Pinpoint the cell where the given text exists, returning its (X, Y) midpoint coordinate. 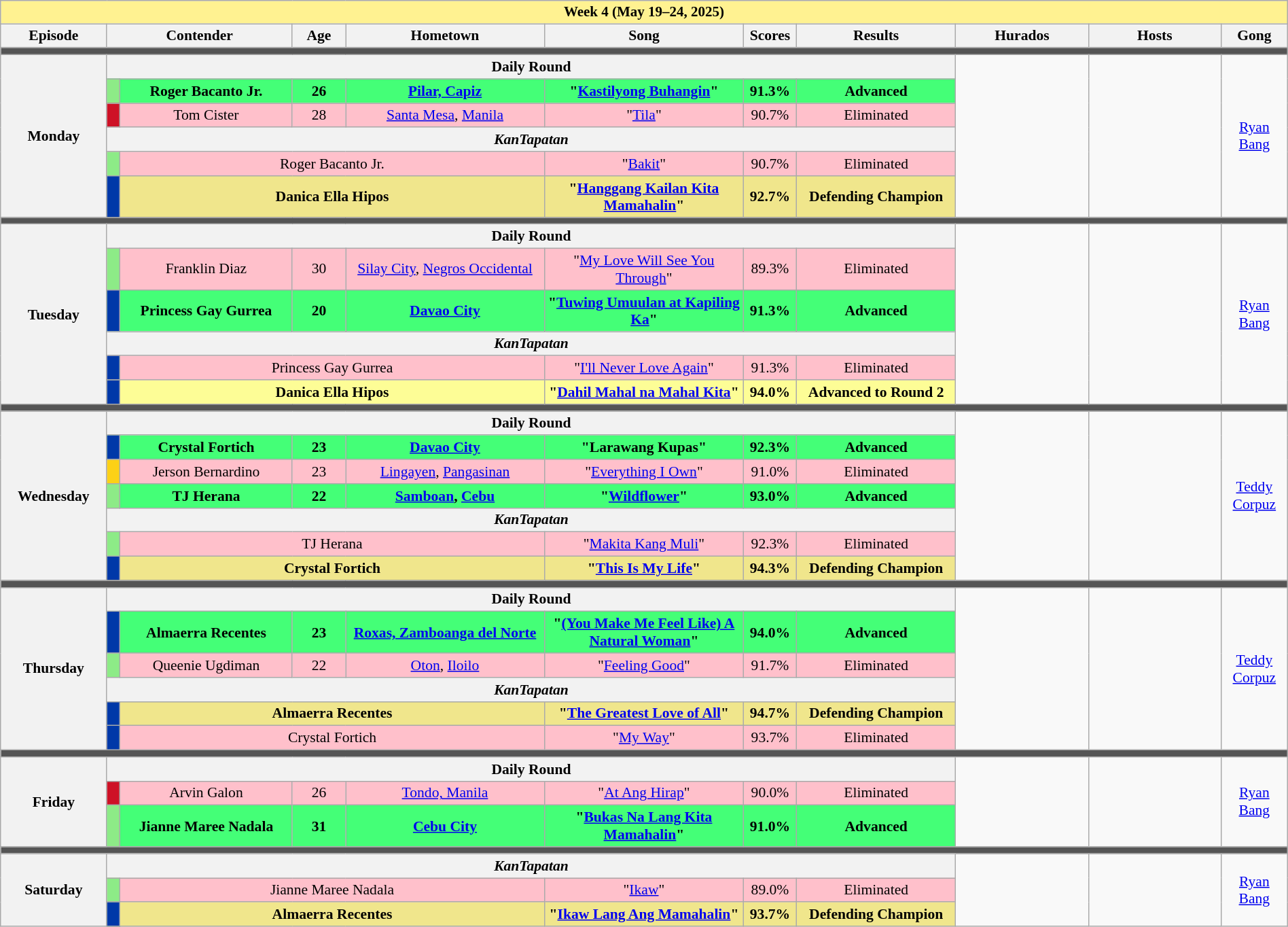
94.7% (770, 714)
Thursday (54, 669)
Wednesday (54, 496)
Jerson Bernardino (207, 472)
94.3% (770, 569)
Queenie Ugdiman (207, 665)
"This Is My Life" (644, 569)
Tom Cister (207, 116)
Hurados (1022, 36)
Advanced to Round 2 (876, 392)
Hosts (1155, 36)
30 (319, 269)
Song (644, 36)
"My Love Will See You Through" (644, 269)
"Bakit" (644, 164)
"Tila" (644, 116)
Arvin Galon (207, 794)
Silay City, Negros Occidental (446, 269)
Friday (54, 802)
"Ikaw Lang Ang Mamahalin" (644, 915)
Santa Mesa, Manila (446, 116)
Week 4 (May 19–24, 2025) (644, 12)
"Ikaw" (644, 890)
"I'll Never Love Again" (644, 368)
89.3% (770, 269)
20 (319, 311)
Franklin Diaz (207, 269)
"Larawang Kupas" (644, 448)
"At Ang Hirap" (644, 794)
Scores (770, 36)
"My Way" (644, 738)
Roxas, Zamboanga del Norte (446, 632)
28 (319, 116)
Age (319, 36)
Pilar, Capiz (446, 91)
Saturday (54, 890)
"The Greatest Love of All" (644, 714)
Lingayen, Pangasinan (446, 472)
Monday (54, 136)
Hometown (446, 36)
91.7% (770, 665)
92.7% (770, 197)
Tondo, Manila (446, 794)
"Everything I Own" (644, 472)
"Dahil Mahal na Mahal Kita" (644, 392)
"Wildflower" (644, 496)
Samboan, Cebu (446, 496)
"Hanggang Kailan Kita Mamahalin" (644, 197)
Oton, Iloilo (446, 665)
"Kastilyong Buhangin" (644, 91)
Tuesday (54, 314)
Gong (1254, 36)
Episode (54, 36)
"(You Make Me Feel Like) A Natural Woman" (644, 632)
93.0% (770, 496)
"Tuwing Umuulan at Kapiling Ka" (644, 311)
"Bukas Na Lang Kita Mamahalin" (644, 826)
Contender (200, 36)
89.0% (770, 890)
Results (876, 36)
90.0% (770, 794)
31 (319, 826)
"Makita Kang Muli" (644, 544)
Cebu City (446, 826)
"Feeling Good" (644, 665)
